Output the (x, y) coordinate of the center of the cell containing the given text.  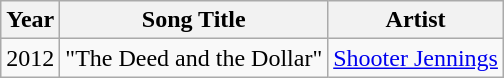
Song Title (194, 20)
2012 (30, 58)
Year (30, 20)
Artist (416, 20)
"The Deed and the Dollar" (194, 58)
Shooter Jennings (416, 58)
